Identify which cell holds the provided text, then report its [X, Y] central coordinate. 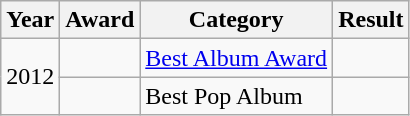
Award [100, 20]
Year [30, 20]
Best Pop Album [236, 96]
Result [371, 20]
Category [236, 20]
2012 [30, 77]
Best Album Award [236, 58]
